Provide the [x, y] coordinate of the cell's center where the given text is located.  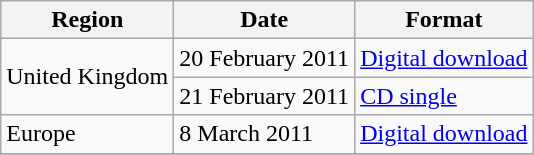
8 March 2011 [264, 134]
Europe [88, 134]
Region [88, 20]
20 February 2011 [264, 58]
Format [444, 20]
21 February 2011 [264, 96]
United Kingdom [88, 77]
CD single [444, 96]
Date [264, 20]
